Pinpoint the cell where the given text exists, returning its (X, Y) midpoint coordinate. 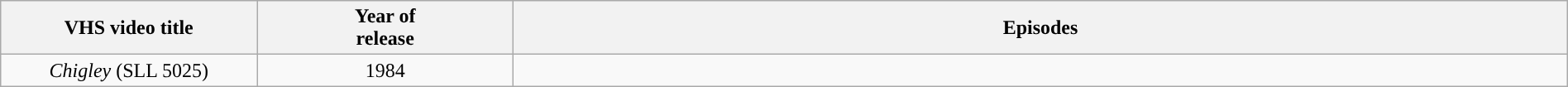
1984 (385, 70)
Year ofrelease (385, 28)
Episodes (1040, 28)
Chigley (SLL 5025) (129, 70)
VHS video title (129, 28)
